Search for the cell housing the specified text and yield its (X, Y) center coordinate. 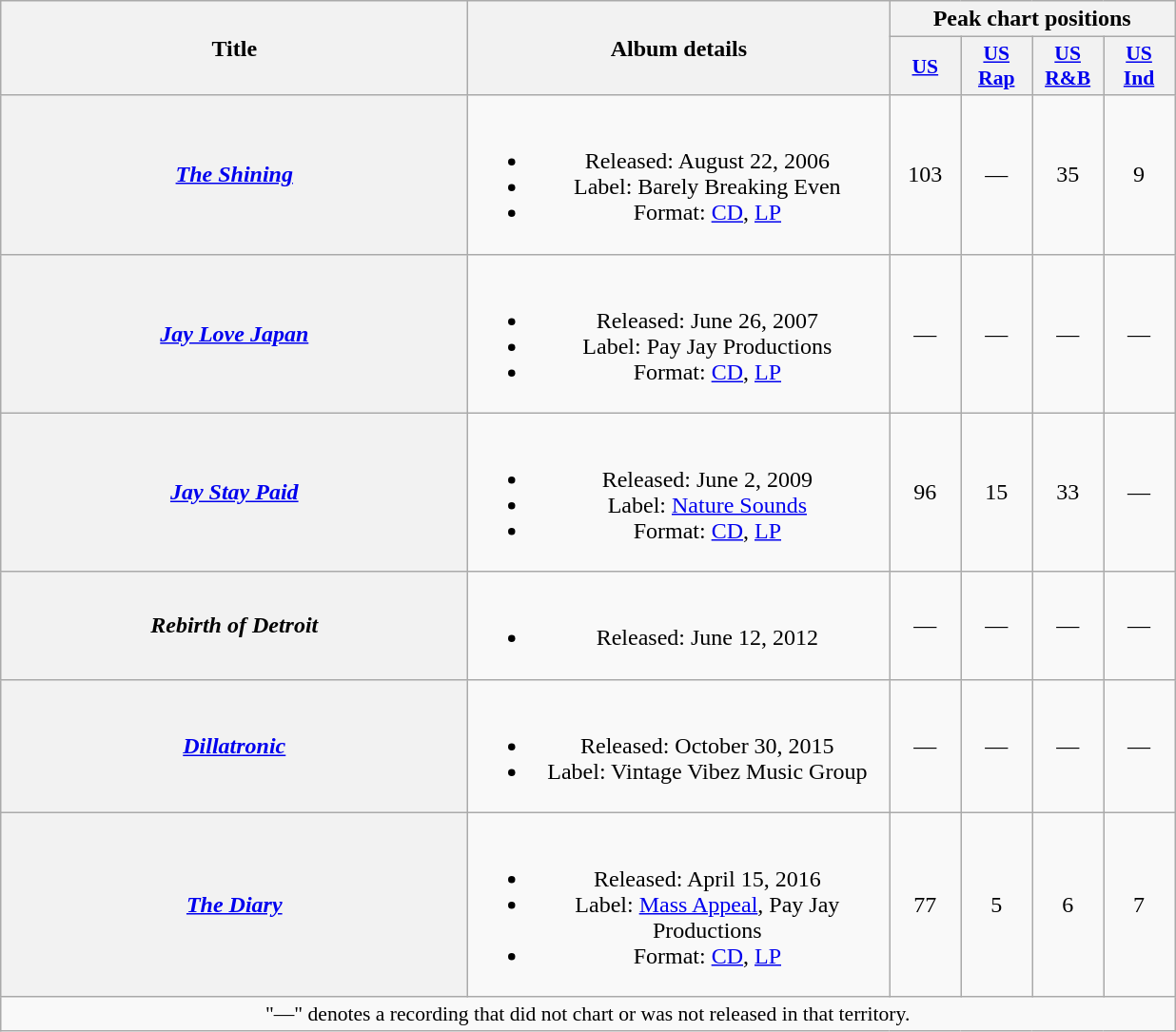
The Diary (234, 905)
Rebirth of Detroit (234, 626)
US Rap (997, 67)
9 (1140, 175)
15 (997, 493)
Released: June 12, 2012 (679, 626)
Released: October 30, 2015Label: Vintage Vibez Music Group (679, 746)
7 (1140, 905)
Peak chart positions (1032, 19)
5 (997, 905)
77 (925, 905)
US R&B (1068, 67)
Released: August 22, 2006Label: Barely Breaking EvenFormat: CD, LP (679, 175)
Jay Stay Paid (234, 493)
Released: April 15, 2016Label: Mass Appeal, Pay Jay ProductionsFormat: CD, LP (679, 905)
Album details (679, 48)
US Ind (1140, 67)
Released: June 26, 2007Label: Pay Jay ProductionsFormat: CD, LP (679, 333)
Released: June 2, 2009Label: Nature SoundsFormat: CD, LP (679, 493)
US (925, 67)
35 (1068, 175)
Jay Love Japan (234, 333)
6 (1068, 905)
96 (925, 493)
103 (925, 175)
Dillatronic (234, 746)
The Shining (234, 175)
33 (1068, 493)
"—" denotes a recording that did not chart or was not released in that territory. (588, 1014)
Title (234, 48)
